Detect which cell encompasses the target text, then output its (x, y) center coordinate. 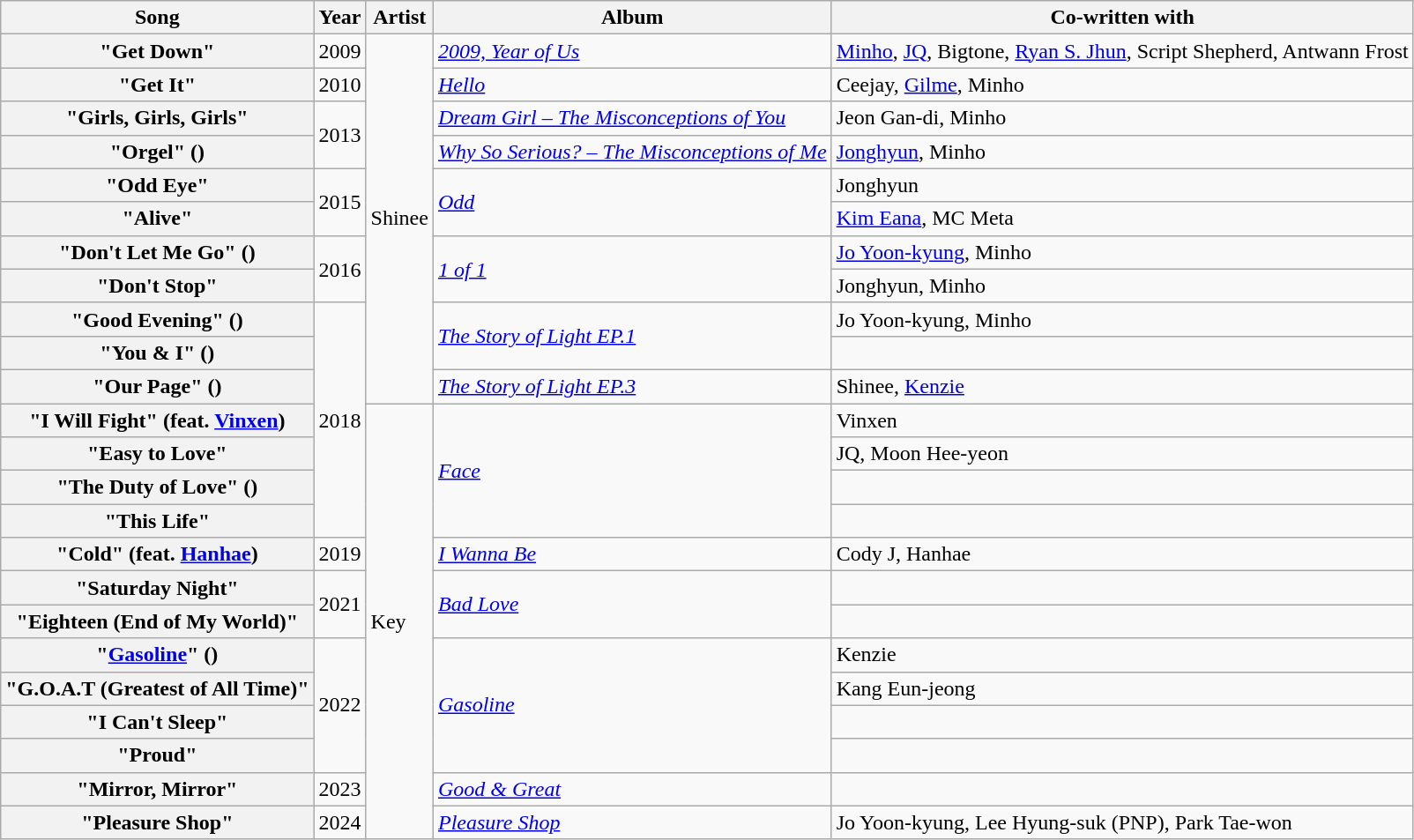
"Get Down" (157, 51)
2009 (340, 51)
"Orgel" () (157, 152)
2015 (340, 202)
"Mirror, Mirror" (157, 789)
2013 (340, 135)
The Story of Light EP.1 (632, 336)
"Proud" (157, 755)
The Story of Light EP.3 (632, 386)
"Girls, Girls, Girls" (157, 118)
"You & I" () (157, 353)
2010 (340, 85)
"Don't Stop" (157, 286)
"Odd Eye" (157, 185)
Jo Yoon-kyung, Lee Hyung-suk (PNP), Park Tae-won (1122, 822)
"Eighteen (End of My World)" (157, 621)
Gasoline (632, 705)
JQ, Moon Hee-yeon (1122, 454)
2018 (340, 420)
"Don't Let Me Go" () (157, 252)
2023 (340, 789)
Vinxen (1122, 420)
Face (632, 471)
Song (157, 18)
"Get It" (157, 85)
Artist (399, 18)
Why So Serious? – The Misconceptions of Me (632, 152)
Jeon Gan-di, Minho (1122, 118)
"Good Evening" () (157, 319)
"Alive" (157, 219)
Cody J, Hanhae (1122, 554)
"G.O.A.T (Greatest of All Time)" (157, 688)
Ceejay, Gilme, Minho (1122, 85)
2024 (340, 822)
Good & Great (632, 789)
"I Can't Sleep" (157, 722)
Jonghyun (1122, 185)
2019 (340, 554)
Odd (632, 202)
"Our Page" () (157, 386)
I Wanna Be (632, 554)
Album (632, 18)
2022 (340, 705)
"Cold" (feat. Hanhae) (157, 554)
2021 (340, 605)
"The Duty of Love" () (157, 487)
Pleasure Shop (632, 822)
Hello (632, 85)
"Pleasure Shop" (157, 822)
"Saturday Night" (157, 588)
Minho, JQ, Bigtone, Ryan S. Jhun, Script Shepherd, Antwann Frost (1122, 51)
Kim Eana, MC Meta (1122, 219)
Shinee, Kenzie (1122, 386)
Bad Love (632, 605)
Kang Eun-jeong (1122, 688)
"Easy to Love" (157, 454)
"This Life" (157, 521)
"I Will Fight" (feat. Vinxen) (157, 420)
Co-written with (1122, 18)
"Gasoline" () (157, 655)
Key (399, 622)
1 of 1 (632, 269)
Shinee (399, 219)
Year (340, 18)
2009, Year of Us (632, 51)
Dream Girl – The Misconceptions of You (632, 118)
Kenzie (1122, 655)
2016 (340, 269)
